Detect which cell encompasses the target text, then output its [X, Y] center coordinate. 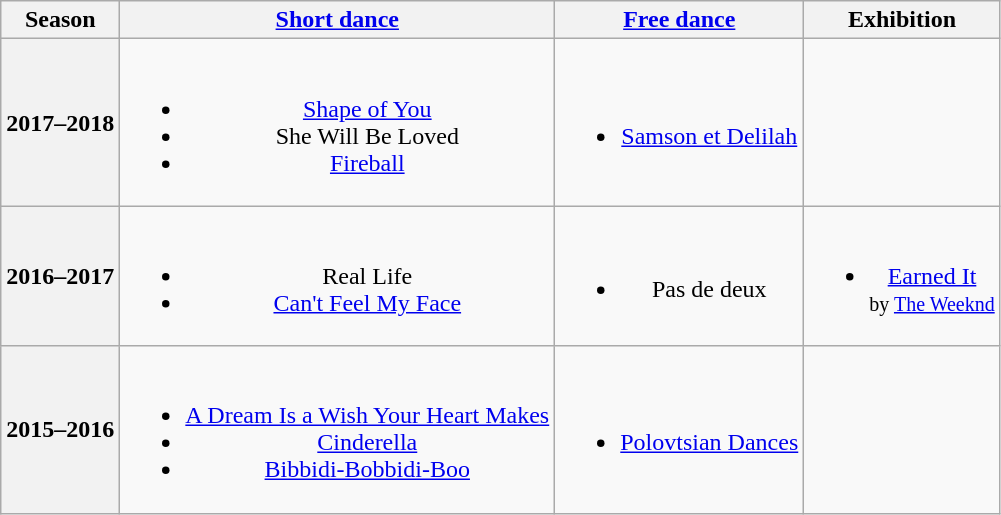
2015–2016 [60, 430]
2016–2017 [60, 276]
Short dance [338, 20]
Pas de deux [680, 276]
Samson et Delilah [680, 122]
Season [60, 20]
Earned Itby The Weeknd [902, 276]
Real Life Can't Feel My Face [338, 276]
Free dance [680, 20]
Exhibition [902, 20]
Shape of You She Will Be Loved Fireball [338, 122]
2017–2018 [60, 122]
Polovtsian Dances [680, 430]
A Dream Is a Wish Your Heart Makes Cinderella Bibbidi-Bobbidi-Boo [338, 430]
